Find where the given text appears and provide that cell's center as (x, y) coordinate. 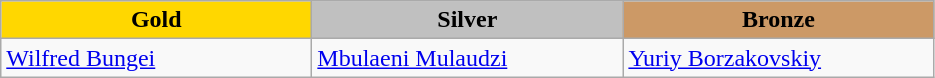
Wilfred Bungei (156, 58)
Yuriy Borzakovskiy (778, 58)
Gold (156, 20)
Silver (468, 20)
Bronze (778, 20)
Mbulaeni Mulaudzi (468, 58)
